Detect which cell encompasses the target text, then output its [x, y] center coordinate. 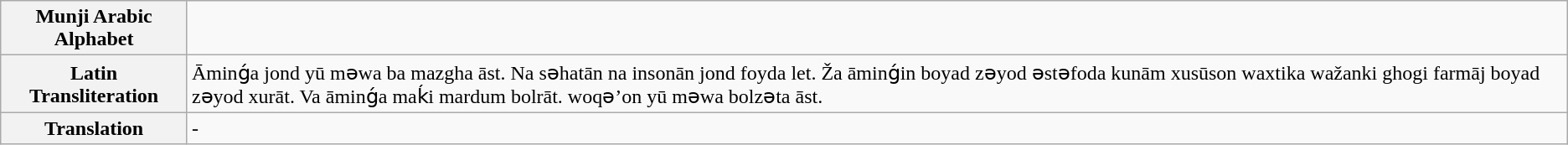
- [877, 128]
Latin Transliteration [94, 84]
Translation [94, 128]
Munji Arabic Alphabet [94, 28]
